Identify which cell holds the provided text, then report its (x, y) central coordinate. 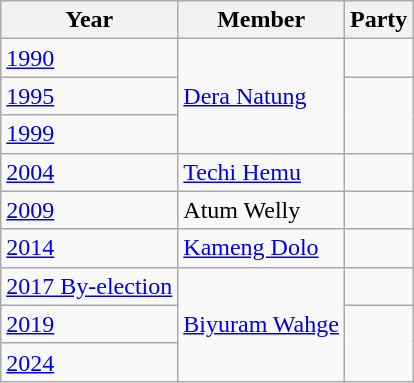
Party (378, 20)
Year (90, 20)
2017 By-election (90, 286)
Kameng Dolo (262, 248)
2024 (90, 362)
2009 (90, 210)
1995 (90, 96)
2004 (90, 172)
2019 (90, 324)
Atum Welly (262, 210)
Dera Natung (262, 96)
1999 (90, 134)
1990 (90, 58)
2014 (90, 248)
Biyuram Wahge (262, 324)
Member (262, 20)
Techi Hemu (262, 172)
